Provide the [X, Y] coordinate of the cell's center where the given text is located.  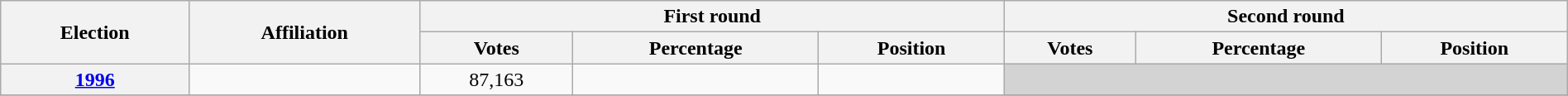
Election [95, 32]
87,163 [496, 79]
1996 [95, 79]
Second round [1287, 17]
First round [713, 17]
Affiliation [304, 32]
